From the cell containing the given text, extract its center point as (X, Y) coordinate. 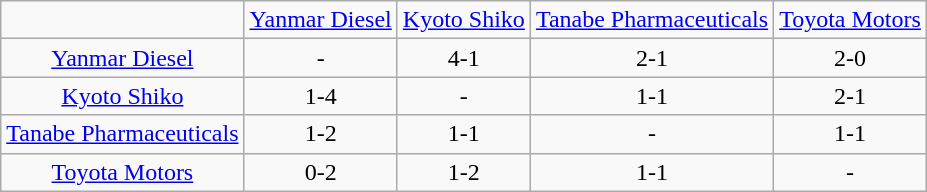
2-0 (850, 58)
4-1 (464, 58)
0-2 (320, 172)
1-4 (320, 96)
